Provide the (x, y) coordinate of the cell's center where the given text is located.  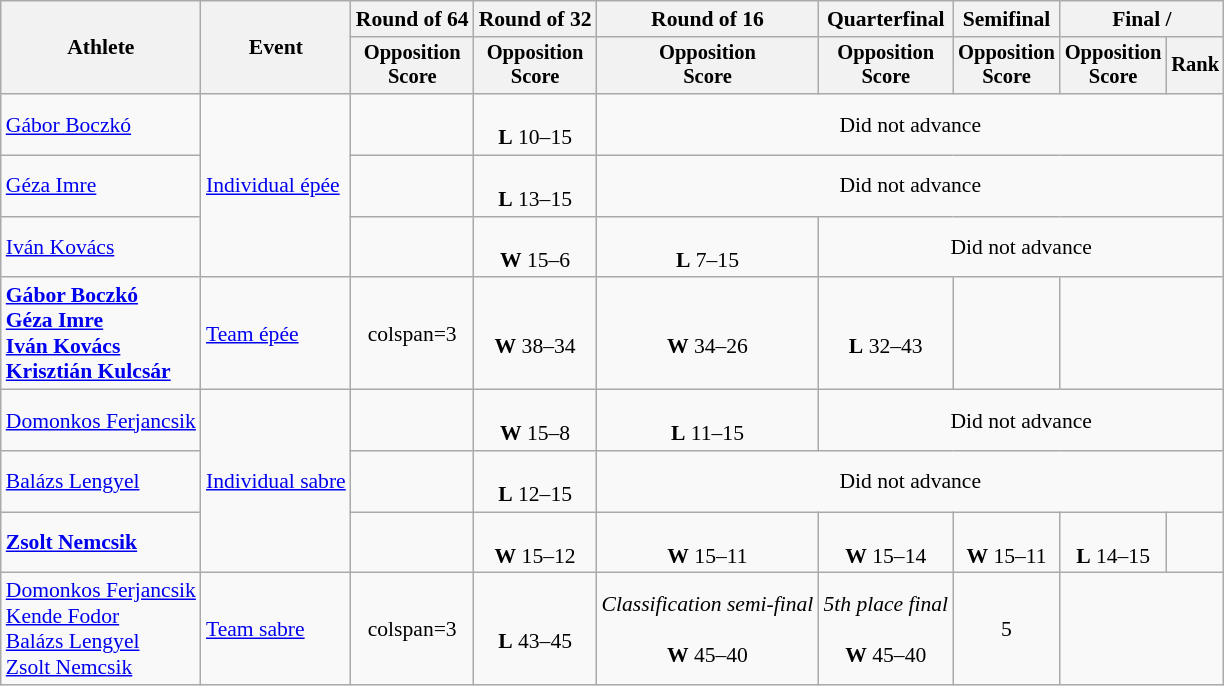
Round of 16 (708, 19)
Team sabre (276, 629)
Round of 64 (412, 19)
L 14–15 (1114, 542)
Individual épée (276, 186)
Gábor Boczkó (101, 124)
L 7–15 (708, 248)
Zsolt Nemcsik (101, 542)
L 10–15 (536, 124)
Balázs Lengyel (101, 482)
Classification semi-finalW 45–40 (708, 629)
Event (276, 48)
W 38–34 (536, 334)
Domonkos FerjancsikKende FodorBalázs LengyelZsolt Nemcsik (101, 629)
Round of 32 (536, 19)
L 13–15 (536, 186)
W 15–12 (536, 542)
Gábor BoczkóGéza ImreIván KovácsKrisztián Kulcsár (101, 334)
Athlete (101, 48)
Final / (1142, 19)
L 32–43 (886, 334)
Individual sabre (276, 482)
Rank (1195, 66)
Géza Imre (101, 186)
Domonkos Ferjancsik (101, 420)
5 (1006, 629)
W 15–14 (886, 542)
Iván Kovács (101, 248)
Semifinal (1006, 19)
L 12–15 (536, 482)
5th place finalW 45–40 (886, 629)
W 15–8 (536, 420)
Quarterfinal (886, 19)
Team épée (276, 334)
L 11–15 (708, 420)
W 34–26 (708, 334)
L 43–45 (536, 629)
W 15–6 (536, 248)
